Identify which cell holds the provided text, then report its [x, y] central coordinate. 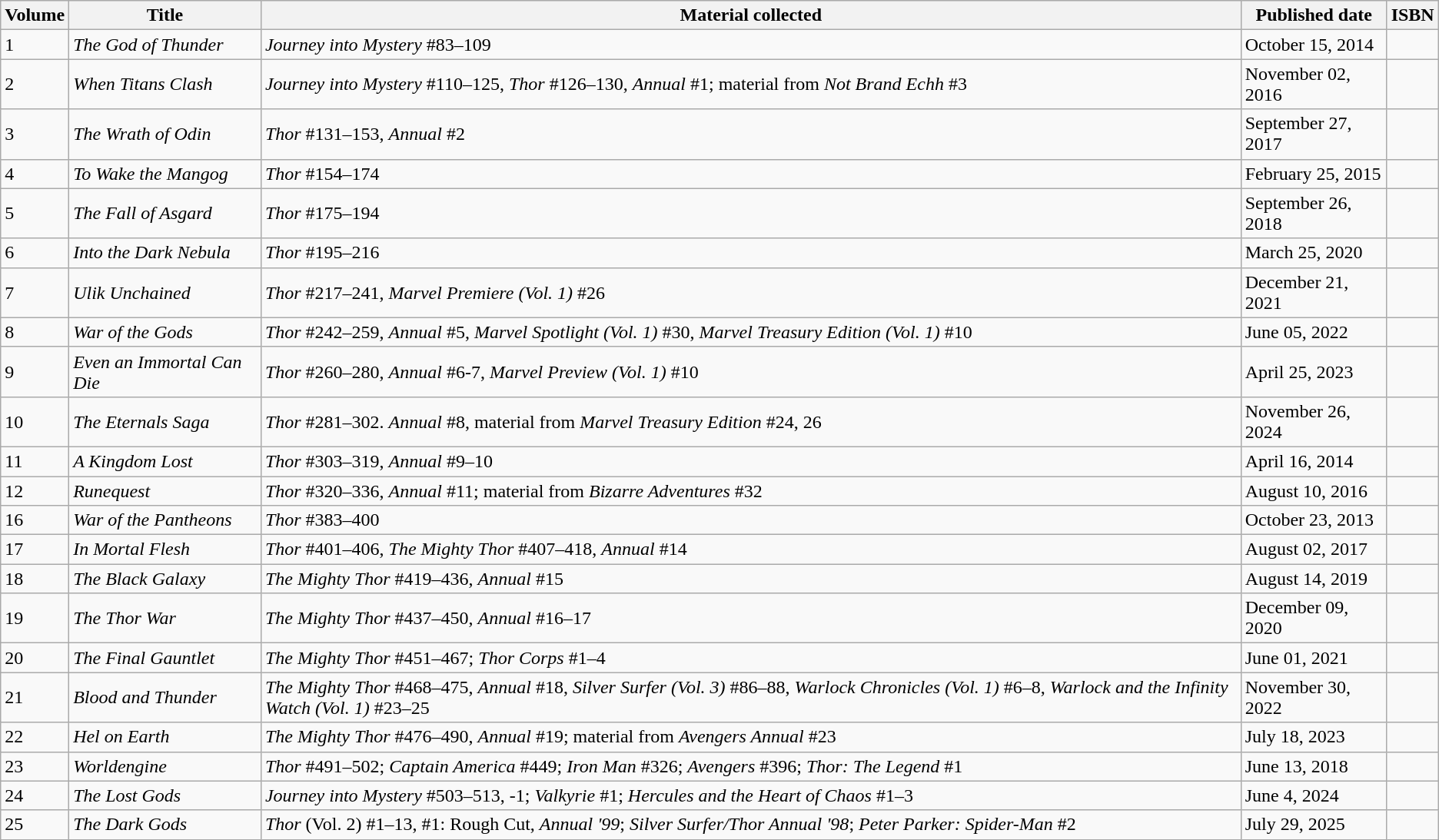
April 16, 2014 [1314, 461]
March 25, 2020 [1314, 253]
11 [35, 461]
December 21, 2021 [1314, 292]
Journey into Mystery #503–513, -1; Valkyrie #1; Hercules and the Heart of Chaos #1–3 [750, 795]
Title [165, 15]
In Mortal Flesh [165, 549]
War of the Gods [165, 332]
The Mighty Thor #437–450, Annual #16–17 [750, 618]
The Thor War [165, 618]
September 27, 2017 [1314, 134]
The Fall of Asgard [165, 214]
ISBN [1413, 15]
Into the Dark Nebula [165, 253]
Worldengine [165, 766]
June 01, 2021 [1314, 658]
The Mighty Thor #419–436, Annual #15 [750, 579]
A Kingdom Lost [165, 461]
The Final Gauntlet [165, 658]
Thor #281–302. Annual #8, material from Marvel Treasury Edition #24, 26 [750, 421]
23 [35, 766]
Runequest [165, 491]
The Lost Gods [165, 795]
Blood and Thunder [165, 698]
25 [35, 825]
August 14, 2019 [1314, 579]
1 [35, 45]
18 [35, 579]
Thor #175–194 [750, 214]
Material collected [750, 15]
9 [35, 372]
5 [35, 214]
6 [35, 253]
August 10, 2016 [1314, 491]
Thor #242–259, Annual #5, Marvel Spotlight (Vol. 1) #30, Marvel Treasury Edition (Vol. 1) #10 [750, 332]
Thor #401–406, The Mighty Thor #407–418, Annual #14 [750, 549]
July 29, 2025 [1314, 825]
4 [35, 174]
When Titans Clash [165, 85]
16 [35, 520]
April 25, 2023 [1314, 372]
July 18, 2023 [1314, 737]
Thor #195–216 [750, 253]
Thor #491–502; Captain America #449; Iron Man #326; Avengers #396; Thor: The Legend #1 [750, 766]
November 30, 2022 [1314, 698]
The Eternals Saga [165, 421]
17 [35, 549]
Even an Immortal Can Die [165, 372]
3 [35, 134]
August 02, 2017 [1314, 549]
Thor #131–153, Annual #2 [750, 134]
December 09, 2020 [1314, 618]
Thor #260–280, Annual #6-7, Marvel Preview (Vol. 1) #10 [750, 372]
Thor #320–336, Annual #11; material from Bizarre Adventures #32 [750, 491]
To Wake the Mangog [165, 174]
War of the Pantheons [165, 520]
The Black Galaxy [165, 579]
22 [35, 737]
Ulik Unchained [165, 292]
2 [35, 85]
October 15, 2014 [1314, 45]
Journey into Mystery #110–125, Thor #126–130, Annual #1; material from Not Brand Echh #3 [750, 85]
8 [35, 332]
The Dark Gods [165, 825]
24 [35, 795]
Thor #217–241, Marvel Premiere (Vol. 1) #26 [750, 292]
Published date [1314, 15]
7 [35, 292]
Thor (Vol. 2) #1–13, #1: Rough Cut, Annual '99; Silver Surfer/Thor Annual '98; Peter Parker: Spider-Man #2 [750, 825]
October 23, 2013 [1314, 520]
The Mighty Thor #451–467; Thor Corps #1–4 [750, 658]
10 [35, 421]
Volume [35, 15]
19 [35, 618]
June 13, 2018 [1314, 766]
12 [35, 491]
Thor #303–319, Annual #9–10 [750, 461]
February 25, 2015 [1314, 174]
The Wrath of Odin [165, 134]
Thor #383–400 [750, 520]
Hel on Earth [165, 737]
June 05, 2022 [1314, 332]
The Mighty Thor #468–475, Annual #18, Silver Surfer (Vol. 3) #86–88, Warlock Chronicles (Vol. 1) #6–8, Warlock and the Infinity Watch (Vol. 1) #23–25 [750, 698]
Journey into Mystery #83–109 [750, 45]
November 26, 2024 [1314, 421]
20 [35, 658]
The God of Thunder [165, 45]
The Mighty Thor #476–490, Annual #19; material from Avengers Annual #23 [750, 737]
Thor #154–174 [750, 174]
September 26, 2018 [1314, 214]
21 [35, 698]
June 4, 2024 [1314, 795]
November 02, 2016 [1314, 85]
